Search for the cell housing the specified text and yield its [x, y] center coordinate. 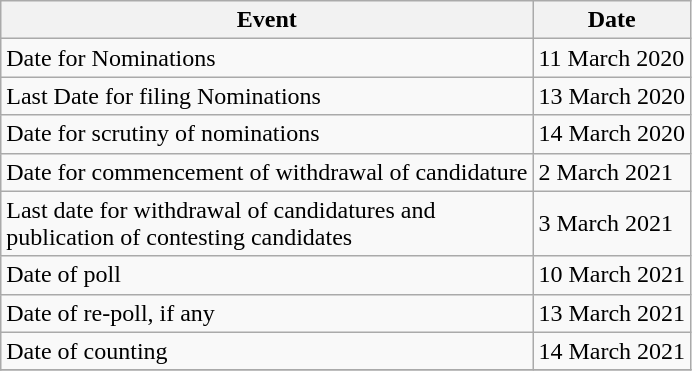
14 March 2021 [612, 351]
Date of poll [267, 275]
Date for Nominations [267, 58]
Date of re-poll, if any [267, 313]
Event [267, 20]
Date for commencement of withdrawal of candidature [267, 172]
Date for scrutiny of nominations [267, 134]
Last Date for filing Nominations [267, 96]
Date [612, 20]
2 March 2021 [612, 172]
Date of counting [267, 351]
11 March 2020 [612, 58]
14 March 2020 [612, 134]
10 March 2021 [612, 275]
13 March 2021 [612, 313]
3 March 2021 [612, 224]
13 March 2020 [612, 96]
Last date for withdrawal of candidatures andpublication of contesting candidates [267, 224]
